Identify which cell holds the provided text, then report its [x, y] central coordinate. 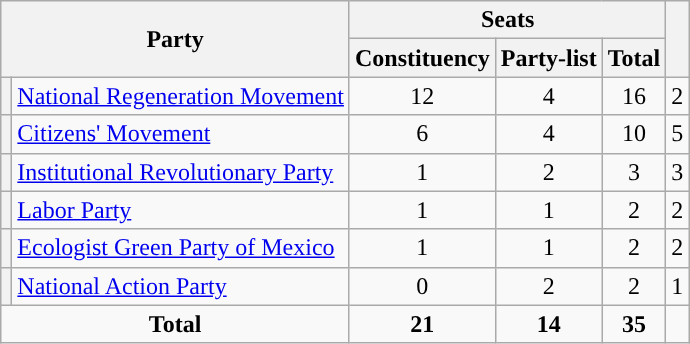
Seats [507, 20]
Citizens' Movement [181, 134]
Party [176, 39]
Labor Party [181, 210]
0 [422, 286]
Constituency [422, 58]
Institutional Revolutionary Party [181, 172]
10 [634, 134]
National Action Party [181, 286]
16 [634, 96]
12 [422, 96]
Party-list [548, 58]
6 [422, 134]
14 [548, 324]
5 [678, 134]
Ecologist Green Party of Mexico [181, 248]
35 [634, 324]
National Regeneration Movement [181, 96]
21 [422, 324]
